Identify which cell holds the provided text, then report its (X, Y) central coordinate. 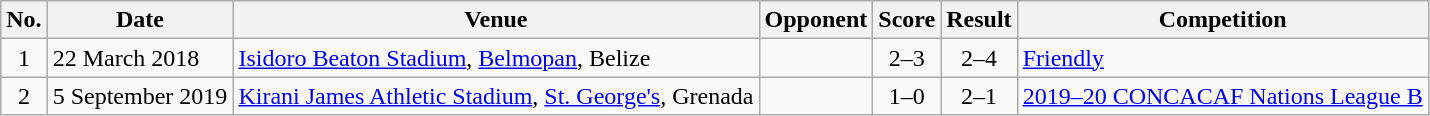
1–0 (907, 96)
Opponent (816, 20)
Result (979, 20)
2 (24, 96)
Venue (496, 20)
Competition (1222, 20)
22 March 2018 (140, 58)
Friendly (1222, 58)
1 (24, 58)
Kirani James Athletic Stadium, St. George's, Grenada (496, 96)
Date (140, 20)
Isidoro Beaton Stadium, Belmopan, Belize (496, 58)
2–3 (907, 58)
2019–20 CONCACAF Nations League B (1222, 96)
Score (907, 20)
2–1 (979, 96)
2–4 (979, 58)
5 September 2019 (140, 96)
No. (24, 20)
